Determine the (x, y) coordinate at the center of the cell enclosing the given text.  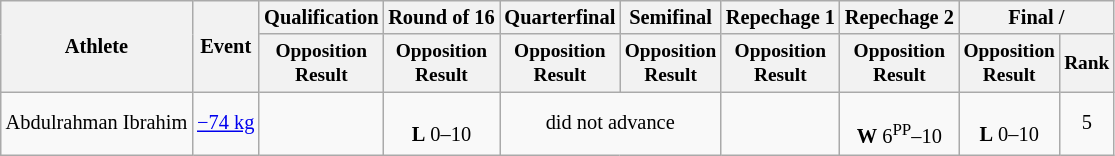
Semifinal (670, 17)
Final / (1036, 17)
Repechage 2 (900, 17)
Round of 16 (441, 17)
5 (1087, 122)
Quarterfinal (560, 17)
Repechage 1 (780, 17)
Rank (1087, 62)
W 6PP–10 (900, 122)
Athlete (96, 46)
Event (226, 46)
did not advance (610, 122)
Qualification (321, 17)
Abdulrahman Ibrahim (96, 122)
−74 kg (226, 122)
